Return [x, y] of the center of cell containing provided text 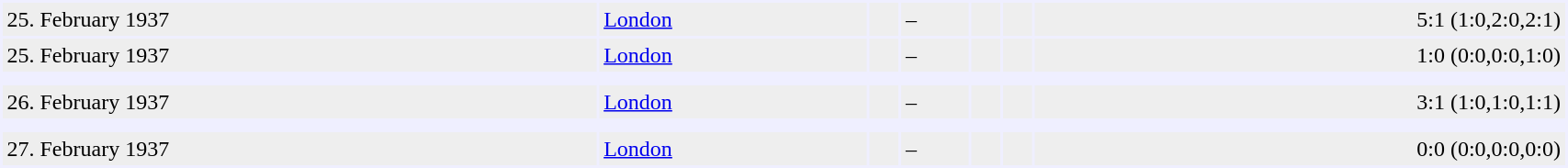
1:0 (0:0,0:0,1:0) [1299, 55]
26. February 1937 [299, 102]
0:0 (0:0,0:0,0:0) [1299, 149]
3:1 (1:0,1:0,1:1) [1299, 102]
5:1 (1:0,2:0,2:1) [1299, 19]
27. February 1937 [299, 149]
